Detect which cell encompasses the target text, then output its (x, y) center coordinate. 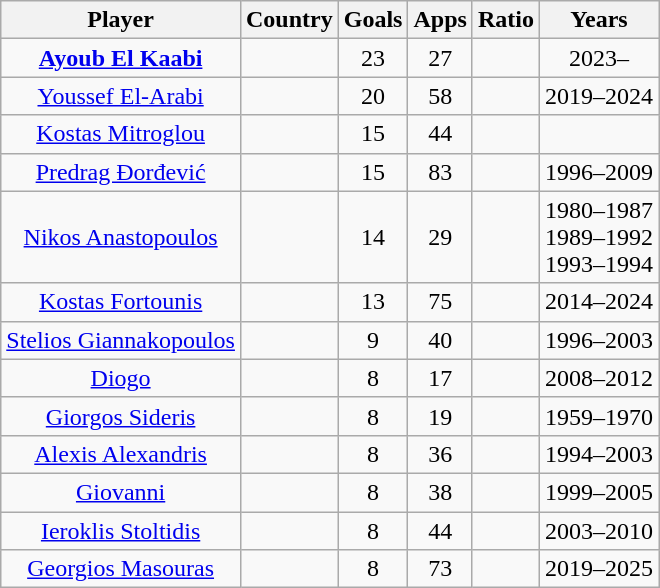
36 (440, 454)
Goals (373, 20)
Diogo (121, 378)
Ayoub El Kaabi (121, 58)
1959–1970 (598, 416)
Ieroklis Stoltidis (121, 531)
2008–2012 (598, 378)
19 (440, 416)
2014–2024 (598, 302)
Ratio (506, 20)
27 (440, 58)
14 (373, 237)
Giorgos Sideris (121, 416)
Alexis Alexandris (121, 454)
Youssef El-Arabi (121, 96)
1996–2003 (598, 340)
Georgios Masouras (121, 569)
58 (440, 96)
Player (121, 20)
Predrag Đorđević (121, 172)
Kostas Fortounis (121, 302)
9 (373, 340)
2003–2010 (598, 531)
73 (440, 569)
2023– (598, 58)
20 (373, 96)
Country (289, 20)
Stelios Giannakopoulos (121, 340)
1980–19871989–19921993–1994 (598, 237)
Kostas Mitroglou (121, 134)
75 (440, 302)
1994–2003 (598, 454)
13 (373, 302)
Giovanni (121, 492)
40 (440, 340)
Years (598, 20)
1999–2005 (598, 492)
83 (440, 172)
Apps (440, 20)
Nikos Anastopoulos (121, 237)
29 (440, 237)
1996–2009 (598, 172)
17 (440, 378)
38 (440, 492)
23 (373, 58)
2019–2025 (598, 569)
2019–2024 (598, 96)
